From the cell containing the given text, extract its center point as [x, y] coordinate. 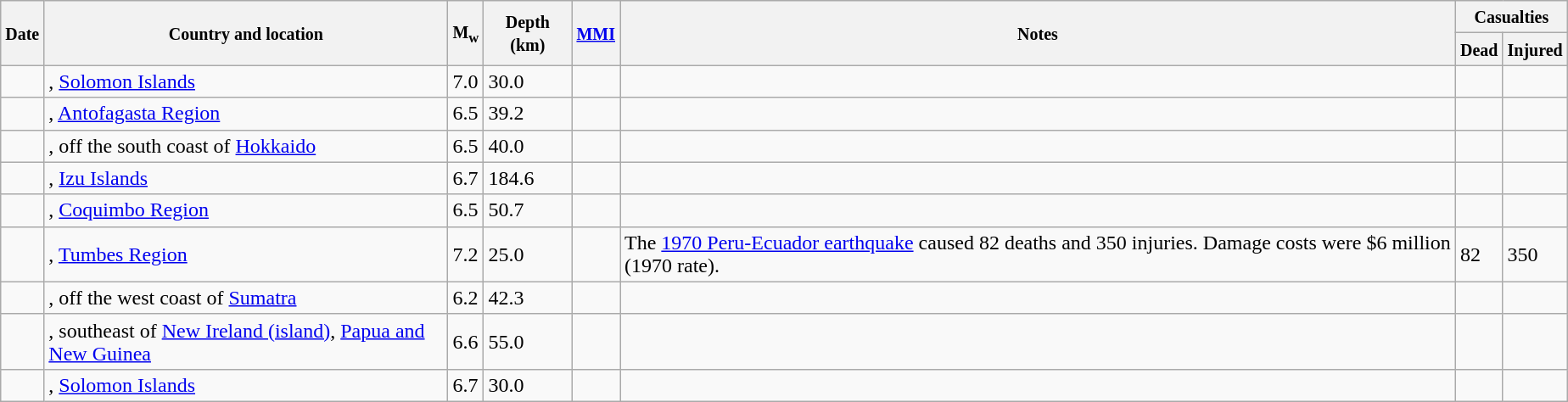
, Antofagasta Region [246, 114]
, southeast of New Ireland (island), Papua and New Guinea [246, 341]
7.0 [466, 81]
MMI [596, 33]
6.2 [466, 298]
Casualties [1511, 17]
Injured [1535, 49]
The 1970 Peru-Ecuador earthquake caused 82 deaths and 350 injuries. Damage costs were $6 million (1970 rate). [1039, 254]
Notes [1039, 33]
42.3 [528, 298]
50.7 [528, 210]
Country and location [246, 33]
, Tumbes Region [246, 254]
350 [1535, 254]
6.6 [466, 341]
, Izu Islands [246, 178]
Date [22, 33]
40.0 [528, 146]
, off the south coast of Hokkaido [246, 146]
Dead [1479, 49]
82 [1479, 254]
Mw [466, 33]
7.2 [466, 254]
, Coquimbo Region [246, 210]
, off the west coast of Sumatra [246, 298]
25.0 [528, 254]
184.6 [528, 178]
55.0 [528, 341]
Depth (km) [528, 33]
39.2 [528, 114]
